Scan for the cell matching the given text and deliver its [X, Y] coordinate at center. 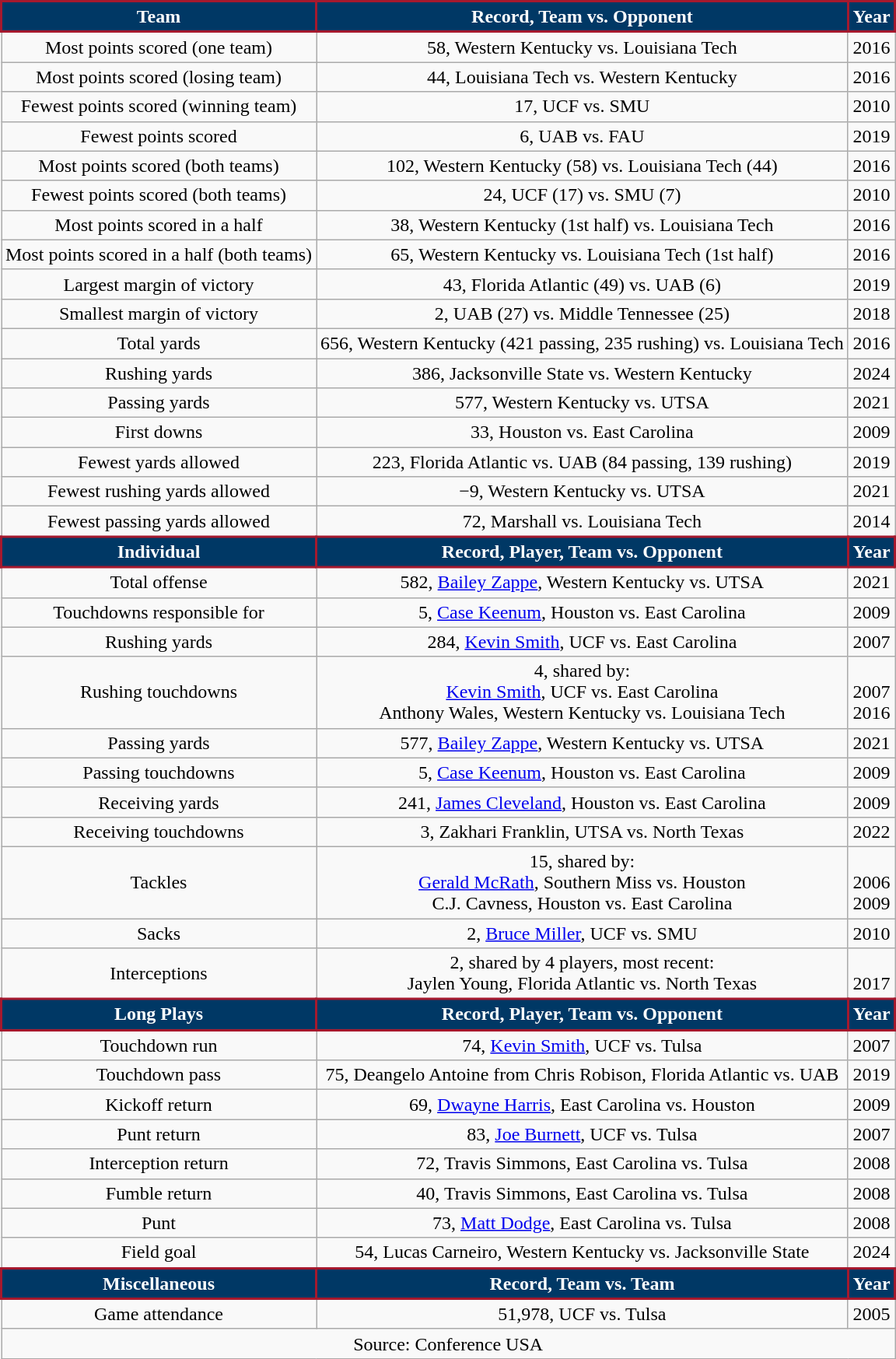
Receiving touchdowns [159, 832]
2014 [871, 521]
Touchdown pass [159, 1075]
73, Matt Dodge, East Carolina vs. Tulsa [582, 1223]
Most points scored in a half (both teams) [159, 254]
72, Marshall vs. Louisiana Tech [582, 521]
Fewest points scored [159, 136]
Most points scored (one team) [159, 47]
3, Zakhari Franklin, UTSA vs. North Texas [582, 832]
43, Florida Atlantic (49) vs. UAB (6) [582, 284]
Most points scored (both teams) [159, 166]
577, Western Kentucky vs. UTSA [582, 403]
102, Western Kentucky (58) vs. Louisiana Tech (44) [582, 166]
Total offense [159, 582]
577, Bailey Zappe, Western Kentucky vs. UTSA [582, 743]
20062009 [871, 882]
69, Dwayne Harris, East Carolina vs. Houston [582, 1105]
2018 [871, 313]
Individual [159, 552]
40, Travis Simmons, East Carolina vs. Tulsa [582, 1193]
Sacks [159, 933]
Punt return [159, 1134]
Game attendance [159, 1315]
Record, Team vs. Opponent [582, 17]
Team [159, 17]
58, Western Kentucky vs. Louisiana Tech [582, 47]
51,978, UCF vs. Tulsa [582, 1315]
Rushing touchdowns [159, 692]
Fewest rushing yards allowed [159, 492]
2, shared by 4 players, most recent:Jaylen Young, Florida Atlantic vs. North Texas [582, 974]
15, shared by:Gerald McRath, Southern Miss vs. HoustonC.J. Cavness, Houston vs. East Carolina [582, 882]
Record, Team vs. Team [582, 1284]
Punt [159, 1223]
2005 [871, 1315]
6, UAB vs. FAU [582, 136]
54, Lucas Carneiro, Western Kentucky vs. Jacksonville State [582, 1252]
20072016 [871, 692]
582, Bailey Zappe, Western Kentucky vs. UTSA [582, 582]
Touchdown run [159, 1046]
Smallest margin of victory [159, 313]
Fewest points scored (winning team) [159, 107]
Long Plays [159, 1014]
24, UCF (17) vs. SMU (7) [582, 195]
33, Houston vs. East Carolina [582, 433]
Passing touchdowns [159, 772]
17, UCF vs. SMU [582, 107]
284, Kevin Smith, UCF vs. East Carolina [582, 642]
75, Deangelo Antoine from Chris Robison, Florida Atlantic vs. UAB [582, 1075]
241, James Cleveland, Houston vs. East Carolina [582, 802]
Most points scored in a half [159, 225]
223, Florida Atlantic vs. UAB (84 passing, 139 rushing) [582, 462]
38, Western Kentucky (1st half) vs. Louisiana Tech [582, 225]
Fewest passing yards allowed [159, 521]
2, UAB (27) vs. Middle Tennessee (25) [582, 313]
Most points scored (losing team) [159, 77]
Source: Conference USA [448, 1343]
65, Western Kentucky vs. Louisiana Tech (1st half) [582, 254]
Miscellaneous [159, 1284]
2, Bruce Miller, UCF vs. SMU [582, 933]
Field goal [159, 1252]
386, Jacksonville State vs. Western Kentucky [582, 373]
74, Kevin Smith, UCF vs. Tulsa [582, 1046]
83, Joe Burnett, UCF vs. Tulsa [582, 1134]
Interceptions [159, 974]
First downs [159, 433]
Touchdowns responsible for [159, 612]
72, Travis Simmons, East Carolina vs. Tulsa [582, 1164]
Fumble return [159, 1193]
Receiving yards [159, 802]
Fewest yards allowed [159, 462]
2022 [871, 832]
656, Western Kentucky (421 passing, 235 rushing) vs. Louisiana Tech [582, 343]
Total yards [159, 343]
Fewest points scored (both teams) [159, 195]
Largest margin of victory [159, 284]
44, Louisiana Tech vs. Western Kentucky [582, 77]
Kickoff return [159, 1105]
Tackles [159, 882]
−9, Western Kentucky vs. UTSA [582, 492]
4, shared by:Kevin Smith, UCF vs. East CarolinaAnthony Wales, Western Kentucky vs. Louisiana Tech [582, 692]
Interception return [159, 1164]
2017 [871, 974]
